Scan for the cell matching the given text and deliver its (x, y) coordinate at center. 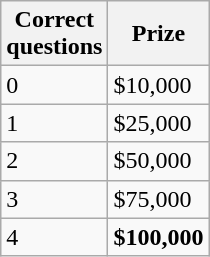
$50,000 (158, 161)
$10,000 (158, 85)
Prize (158, 34)
3 (54, 199)
$100,000 (158, 237)
2 (54, 161)
Correct questions (54, 34)
$25,000 (158, 123)
1 (54, 123)
$75,000 (158, 199)
0 (54, 85)
4 (54, 237)
